Detect which cell encompasses the target text, then output its (x, y) center coordinate. 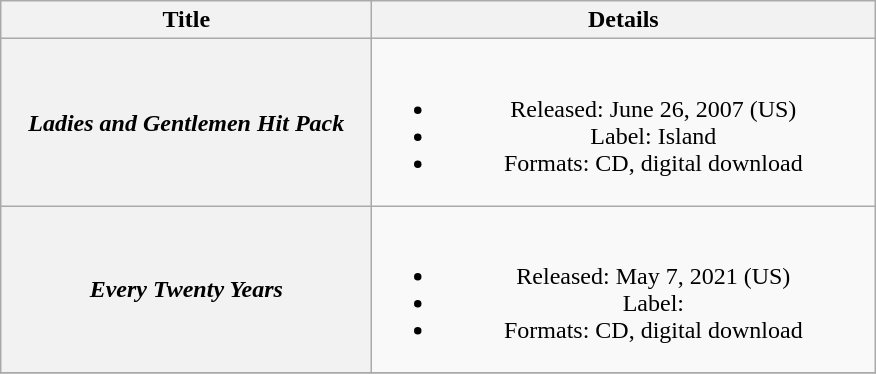
Ladies and Gentlemen Hit Pack (186, 122)
Every Twenty Years (186, 290)
Released: June 26, 2007 (US)Label: IslandFormats: CD, digital download (624, 122)
Details (624, 20)
Title (186, 20)
Released: May 7, 2021 (US)Label:Formats: CD, digital download (624, 290)
